Detect which cell encompasses the target text, then output its (X, Y) center coordinate. 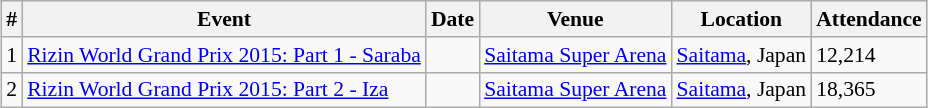
18,365 (869, 90)
Attendance (869, 19)
Rizin World Grand Prix 2015: Part 1 - Saraba (224, 55)
Date (452, 19)
Location (741, 19)
1 (12, 55)
Event (224, 19)
12,214 (869, 55)
# (12, 19)
Rizin World Grand Prix 2015: Part 2 - Iza (224, 90)
2 (12, 90)
Venue (575, 19)
